Locate the cell with the specified text and output its [X, Y] center coordinate. 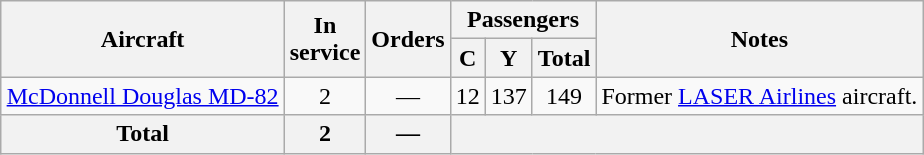
In service [325, 39]
McDonnell Douglas MD-82 [142, 96]
Aircraft [142, 39]
Former LASER Airlines aircraft. [760, 96]
Notes [760, 39]
C [468, 58]
Y [508, 58]
Passengers [523, 20]
149 [564, 96]
137 [508, 96]
Orders [408, 39]
12 [468, 96]
